Detect which cell encompasses the target text, then output its (X, Y) center coordinate. 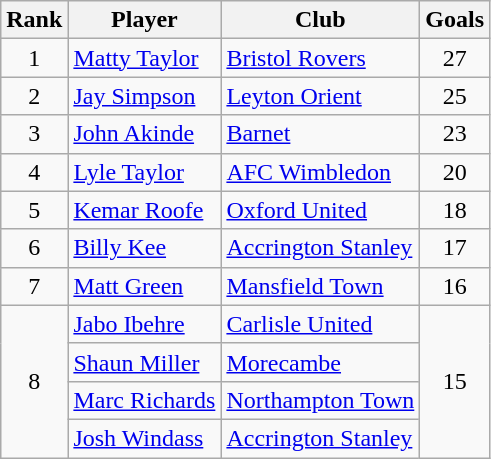
Matty Taylor (144, 58)
Matt Green (144, 286)
Leyton Orient (320, 96)
AFC Wimbledon (320, 172)
Club (320, 20)
6 (34, 248)
7 (34, 286)
Kemar Roofe (144, 210)
Northampton Town (320, 400)
5 (34, 210)
18 (455, 210)
8 (34, 381)
15 (455, 381)
Oxford United (320, 210)
Rank (34, 20)
John Akinde (144, 134)
2 (34, 96)
27 (455, 58)
Morecambe (320, 362)
Shaun Miller (144, 362)
17 (455, 248)
Barnet (320, 134)
3 (34, 134)
23 (455, 134)
Jabo Ibehre (144, 324)
Josh Windass (144, 438)
Lyle Taylor (144, 172)
Goals (455, 20)
20 (455, 172)
Player (144, 20)
Billy Kee (144, 248)
4 (34, 172)
Jay Simpson (144, 96)
Bristol Rovers (320, 58)
16 (455, 286)
25 (455, 96)
Marc Richards (144, 400)
Carlisle United (320, 324)
Mansfield Town (320, 286)
1 (34, 58)
